For the text-containing cell, return its midpoint in [X, Y] coordinate format. 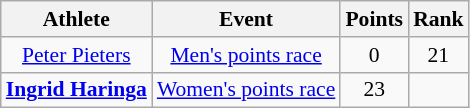
Event [246, 19]
Rank [438, 19]
0 [374, 55]
21 [438, 55]
Points [374, 19]
Men's points race [246, 55]
Women's points race [246, 90]
Ingrid Haringa [76, 90]
Peter Pieters [76, 55]
23 [374, 90]
Athlete [76, 19]
